Provide the [x, y] coordinate of the cell's center where the given text is located.  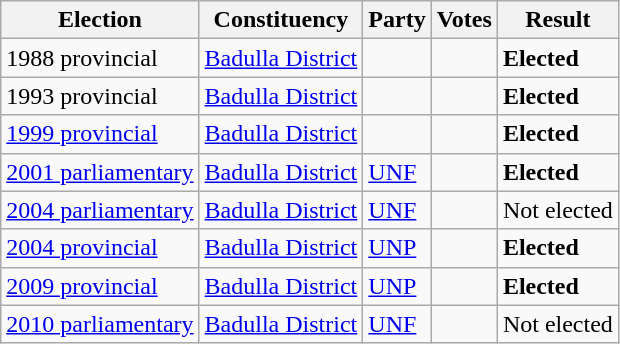
2004 parliamentary [100, 210]
2004 provincial [100, 248]
Constituency [281, 20]
Party [397, 20]
1988 provincial [100, 58]
Election [100, 20]
Votes [464, 20]
Result [558, 20]
2001 parliamentary [100, 172]
1993 provincial [100, 96]
2009 provincial [100, 286]
1999 provincial [100, 134]
2010 parliamentary [100, 324]
